Identify which cell holds the provided text, then report its (x, y) central coordinate. 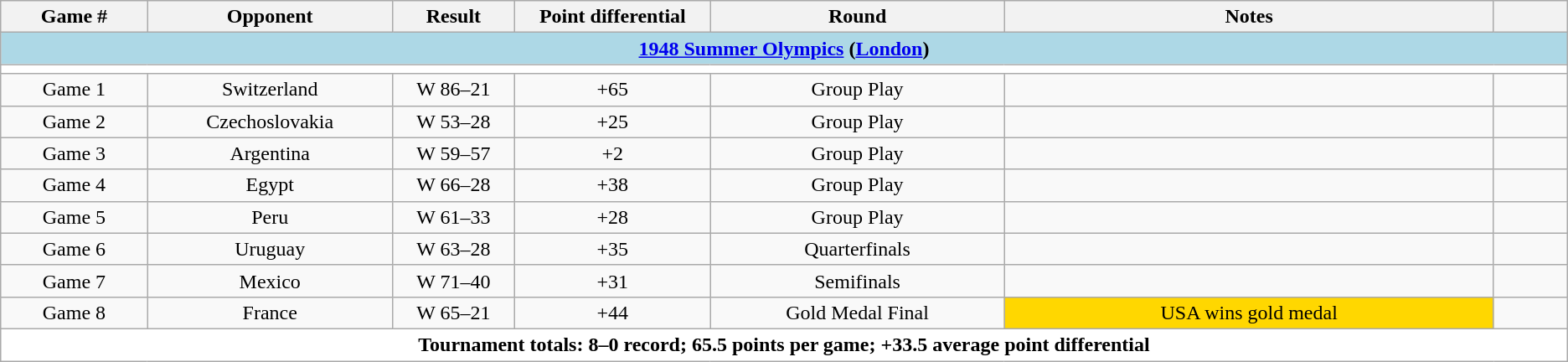
Peru (270, 217)
W 59–57 (453, 153)
Game 4 (74, 185)
W 86–21 (453, 90)
+35 (612, 249)
Notes (1250, 17)
+2 (612, 153)
Game 6 (74, 249)
+25 (612, 122)
Game 1 (74, 90)
Switzerland (270, 90)
Point differential (612, 17)
Tournament totals: 8–0 record; 65.5 points per game; +33.5 average point differential (784, 344)
W 71–40 (453, 281)
+28 (612, 217)
+65 (612, 90)
W 63–28 (453, 249)
Round (858, 17)
Game # (74, 17)
Egypt (270, 185)
Gold Medal Final (858, 313)
Opponent (270, 17)
Quarterfinals (858, 249)
Result (453, 17)
Uruguay (270, 249)
Game 3 (74, 153)
Semifinals (858, 281)
W 61–33 (453, 217)
W 53–28 (453, 122)
+44 (612, 313)
Game 5 (74, 217)
France (270, 313)
Game 8 (74, 313)
Game 2 (74, 122)
1948 Summer Olympics (London) (784, 49)
Argentina (270, 153)
W 65–21 (453, 313)
Mexico (270, 281)
W 66–28 (453, 185)
+31 (612, 281)
+38 (612, 185)
USA wins gold medal (1250, 313)
Czechoslovakia (270, 122)
Game 7 (74, 281)
